Scan for the cell matching the given text and deliver its [x, y] coordinate at center. 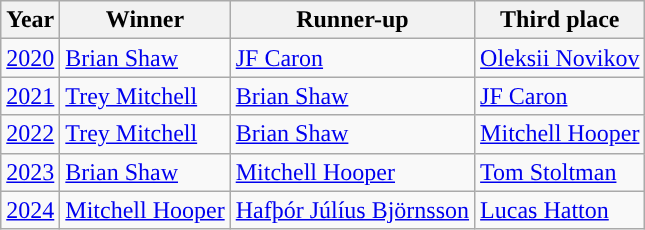
2023 [30, 172]
2024 [30, 210]
2020 [30, 58]
Third place [560, 20]
2022 [30, 134]
Tom Stoltman [560, 172]
Oleksii Novikov [560, 58]
Runner-up [352, 20]
2021 [30, 96]
Lucas Hatton [560, 210]
Year [30, 20]
Hafþór Júlíus Björnsson [352, 210]
Winner [145, 20]
